Pinpoint the cell where the given text exists, returning its [X, Y] midpoint coordinate. 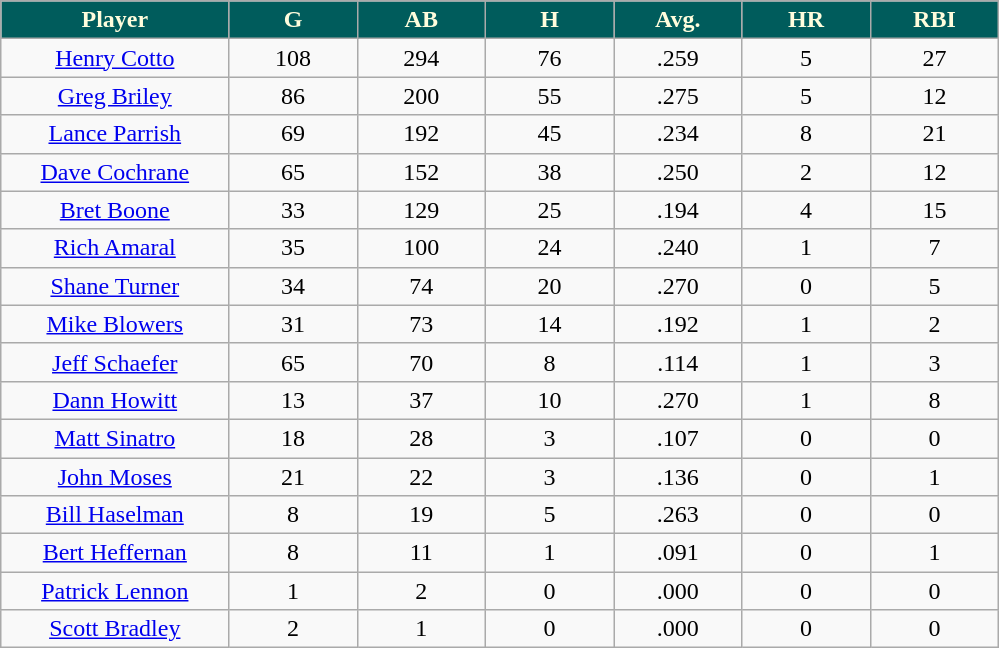
108 [293, 58]
192 [421, 134]
.114 [678, 362]
.234 [678, 134]
200 [421, 96]
25 [549, 210]
John Moses [115, 477]
86 [293, 96]
.250 [678, 172]
.259 [678, 58]
Mike Blowers [115, 324]
10 [549, 400]
Player [115, 20]
19 [421, 515]
Lance Parrish [115, 134]
.263 [678, 515]
.107 [678, 438]
129 [421, 210]
Henry Cotto [115, 58]
.091 [678, 553]
Bill Haselman [115, 515]
Rich Amaral [115, 248]
76 [549, 58]
22 [421, 477]
Dann Howitt [115, 400]
14 [549, 324]
38 [549, 172]
.194 [678, 210]
.136 [678, 477]
Avg. [678, 20]
33 [293, 210]
45 [549, 134]
13 [293, 400]
35 [293, 248]
Dave Cochrane [115, 172]
24 [549, 248]
AB [421, 20]
RBI [934, 20]
152 [421, 172]
34 [293, 286]
H [549, 20]
Bert Heffernan [115, 553]
100 [421, 248]
70 [421, 362]
Greg Briley [115, 96]
294 [421, 58]
Jeff Schaefer [115, 362]
4 [806, 210]
7 [934, 248]
.240 [678, 248]
37 [421, 400]
Bret Boone [115, 210]
Matt Sinatro [115, 438]
20 [549, 286]
Scott Bradley [115, 629]
15 [934, 210]
69 [293, 134]
Shane Turner [115, 286]
HR [806, 20]
31 [293, 324]
27 [934, 58]
55 [549, 96]
73 [421, 324]
18 [293, 438]
Patrick Lennon [115, 591]
.275 [678, 96]
28 [421, 438]
11 [421, 553]
74 [421, 286]
G [293, 20]
.192 [678, 324]
